Identify which cell holds the provided text, then report its [x, y] central coordinate. 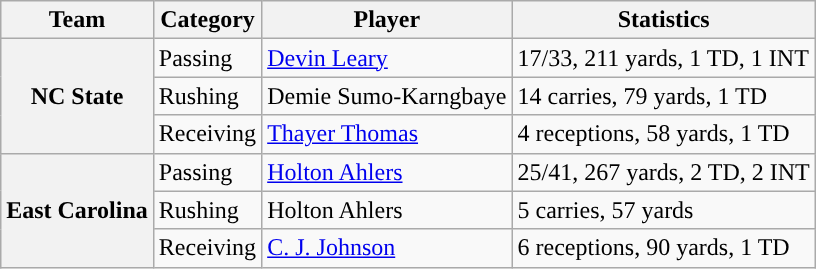
6 receptions, 90 yards, 1 TD [664, 248]
4 receptions, 58 yards, 1 TD [664, 134]
Thayer Thomas [387, 134]
Team [78, 20]
25/41, 267 yards, 2 TD, 2 INT [664, 172]
14 carries, 79 yards, 1 TD [664, 96]
C. J. Johnson [387, 248]
East Carolina [78, 210]
Category [207, 20]
Statistics [664, 20]
Demie Sumo-Karngbaye [387, 96]
Player [387, 20]
17/33, 211 yards, 1 TD, 1 INT [664, 58]
Devin Leary [387, 58]
NC State [78, 96]
5 carries, 57 yards [664, 210]
